Extract the (x, y) coordinate from the center of the cell holding the provided text.  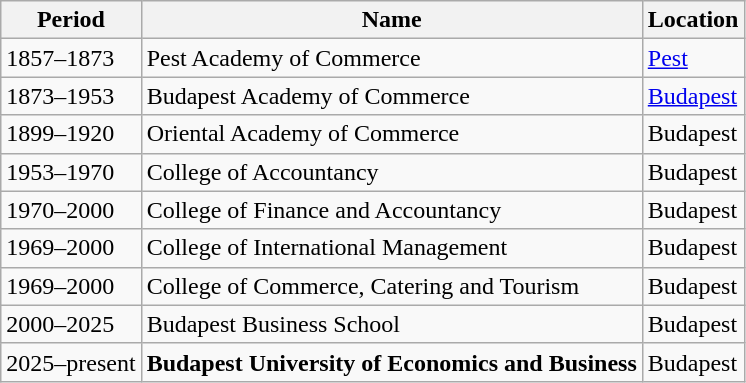
1873–1953 (71, 96)
College of Commerce, Catering and Tourism (392, 286)
Period (71, 20)
Pest Academy of Commerce (392, 58)
Budapest University of Economics and Business (392, 362)
Budapest Academy of Commerce (392, 96)
Budapest Business School (392, 324)
College of Finance and Accountancy (392, 210)
1857–1873 (71, 58)
Oriental Academy of Commerce (392, 134)
2000–2025 (71, 324)
Location (693, 20)
College of Accountancy (392, 172)
College of International Management (392, 248)
Pest (693, 58)
1953–1970 (71, 172)
1970–2000 (71, 210)
2025–present (71, 362)
Name (392, 20)
1899–1920 (71, 134)
